Output the [X, Y] coordinate of the center of the cell containing the given text.  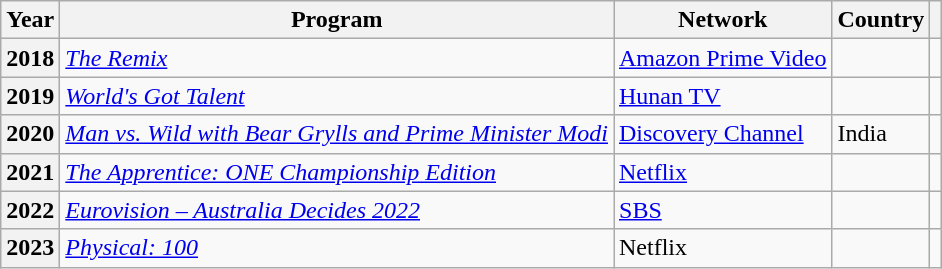
Country [881, 20]
2018 [30, 58]
SBS [723, 210]
Eurovision – Australia Decides 2022 [337, 210]
Year [30, 20]
Amazon Prime Video [723, 58]
Physical: 100 [337, 248]
Discovery Channel [723, 134]
2021 [30, 172]
2022 [30, 210]
Man vs. Wild with Bear Grylls and Prime Minister Modi [337, 134]
Hunan TV [723, 96]
The Remix [337, 58]
Network [723, 20]
2023 [30, 248]
2019 [30, 96]
2020 [30, 134]
India [881, 134]
Program [337, 20]
World's Got Talent [337, 96]
The Apprentice: ONE Championship Edition [337, 172]
